Capture the cell that displays the provided text and extract its (x, y) central coordinate. 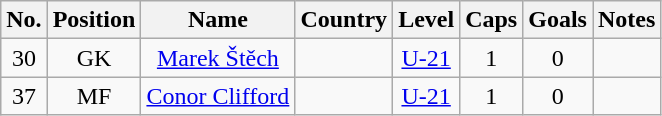
No. (24, 20)
Goals (558, 20)
Position (94, 20)
30 (24, 58)
MF (94, 96)
GK (94, 58)
Caps (492, 20)
37 (24, 96)
Level (426, 20)
Notes (626, 20)
Conor Clifford (218, 96)
Country (344, 20)
Name (218, 20)
Marek Štěch (218, 58)
